Pinpoint the cell where the given text exists, returning its (x, y) midpoint coordinate. 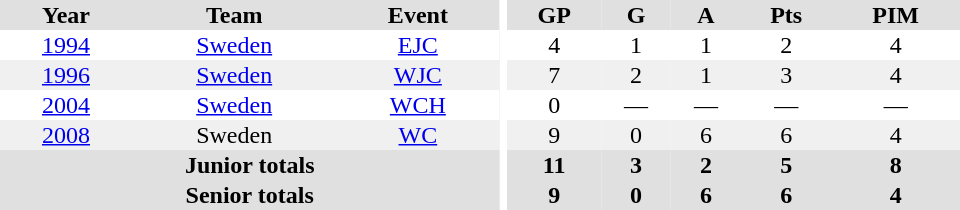
8 (896, 165)
WJC (418, 75)
2008 (66, 135)
PIM (896, 15)
Senior totals (250, 195)
7 (554, 75)
WC (418, 135)
GP (554, 15)
1996 (66, 75)
G (636, 15)
Event (418, 15)
WCH (418, 105)
Junior totals (250, 165)
5 (786, 165)
Year (66, 15)
Team (234, 15)
A (706, 15)
11 (554, 165)
1994 (66, 45)
Pts (786, 15)
EJC (418, 45)
2004 (66, 105)
